From the cell containing the given text, extract its center point as (x, y) coordinate. 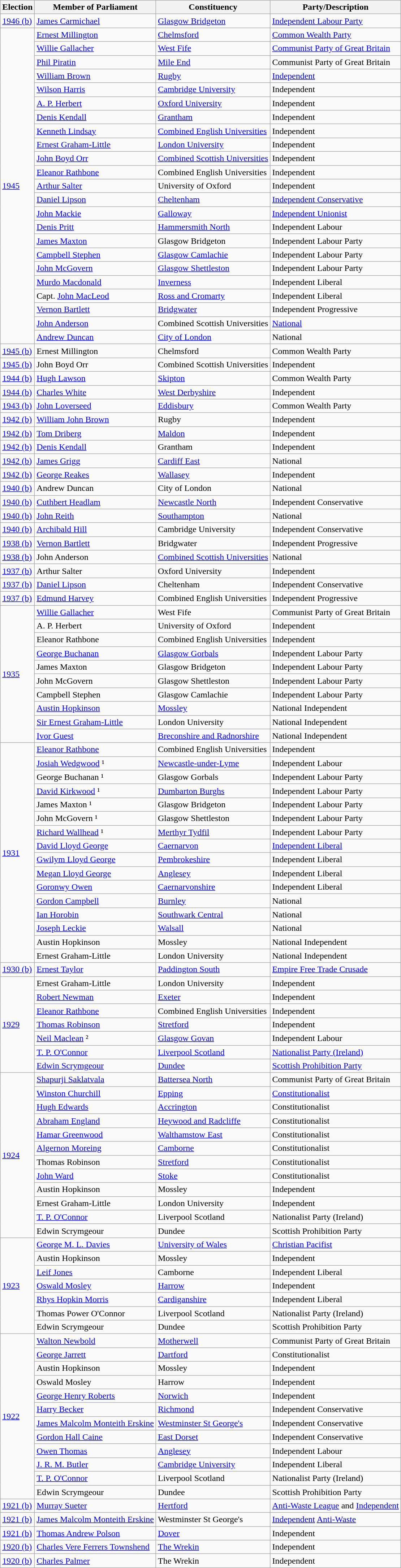
Pembrokeshire (213, 860)
Neil Maclean ² (95, 1038)
David Lloyd George (95, 846)
Walton Newbold (95, 1341)
Caernarvon (213, 846)
George M. L. Davies (95, 1244)
Breconshire and Radnorshire (213, 736)
Sir Ernest Graham-Little (95, 722)
Christian Pacifist (336, 1244)
Gwilym Lloyd George (95, 860)
Shapurji Saklatvala (95, 1080)
Rhys Hopkin Morris (95, 1300)
James Carmichael (95, 21)
Dumbarton Burghs (213, 791)
Dover (213, 1533)
Thomas Andrew Polson (95, 1533)
Burnley (213, 901)
Hertford (213, 1506)
Josiah Wedgwood ¹ (95, 763)
Tom Driberg (95, 433)
Ernest Taylor (95, 969)
Merthyr Tydfil (213, 832)
Anti-Waste League and Independent (336, 1506)
James Maxton ¹ (95, 804)
Murray Sueter (95, 1506)
Joseph Leckie (95, 928)
Harry Becker (95, 1409)
James Grigg (95, 461)
Phil Piratin (95, 62)
1935 (17, 674)
Accrington (213, 1107)
1946 (b) (17, 21)
William Brown (95, 76)
East Dorset (213, 1437)
Abraham England (95, 1121)
1945 (17, 186)
Charles Vere Ferrers Townshend (95, 1547)
Winston Churchill (95, 1093)
Owen Thomas (95, 1451)
Caernarvonshire (213, 887)
Walsall (213, 928)
Empire Free Trade Crusade (336, 969)
Cardiganshire (213, 1300)
David Kirkwood ¹ (95, 791)
Constituency (213, 7)
Richmond (213, 1409)
Richard Wallhead ¹ (95, 832)
Member of Parliament (95, 7)
Thomas Power O'Connor (95, 1313)
Ross and Cromarty (213, 296)
Election (17, 7)
Independent Unionist (336, 213)
Hamar Greenwood (95, 1135)
George Jarrett (95, 1355)
George Buchanan (95, 653)
Charles Palmer (95, 1561)
Hugh Lawson (95, 378)
John Reith (95, 516)
Archibald Hill (95, 530)
Ian Horobin (95, 915)
1943 (b) (17, 406)
John McGovern ¹ (95, 818)
Kenneth Lindsay (95, 131)
John Mackie (95, 213)
J. R. M. Butler (95, 1464)
George Henry Roberts (95, 1396)
Maldon (213, 433)
Motherwell (213, 1341)
Eddisbury (213, 406)
1929 (17, 1024)
Stoke (213, 1176)
Battersea North (213, 1080)
Gordon Hall Caine (95, 1437)
Megan Lloyd George (95, 873)
Hammersmith North (213, 227)
Exeter (213, 997)
Ivor Guest (95, 736)
Denis Pritt (95, 227)
William John Brown (95, 420)
Gordon Campbell (95, 901)
Newcastle-under-Lyme (213, 763)
Dartford (213, 1355)
Cardiff East (213, 461)
1931 (17, 852)
Party/Description (336, 7)
Hugh Edwards (95, 1107)
Skipton (213, 378)
Independent Anti-Waste (336, 1520)
Leif Jones (95, 1272)
Murdo Macdonald (95, 282)
George Reakes (95, 475)
Paddington South (213, 969)
Wallasey (213, 475)
Edmund Harvey (95, 598)
Newcastle North (213, 502)
Walthamstow East (213, 1135)
Algernon Moreing (95, 1148)
Goronwy Owen (95, 887)
Cuthbert Headlam (95, 502)
Mile End (213, 62)
Southwark Central (213, 915)
1924 (17, 1155)
John Ward (95, 1176)
George Buchanan ¹ (95, 777)
Capt. John MacLeod (95, 296)
Charles White (95, 392)
Galloway (213, 213)
John Loverseed (95, 406)
West Derbyshire (213, 392)
1922 (17, 1417)
Inverness (213, 282)
Wilson Harris (95, 90)
Heywood and Radcliffe (213, 1121)
Glasgow Govan (213, 1038)
Epping (213, 1093)
Robert Newman (95, 997)
University of Wales (213, 1244)
1930 (b) (17, 969)
1923 (17, 1286)
Norwich (213, 1396)
Southampton (213, 516)
